Provide the (x, y) coordinate of the cell's center where the given text is located.  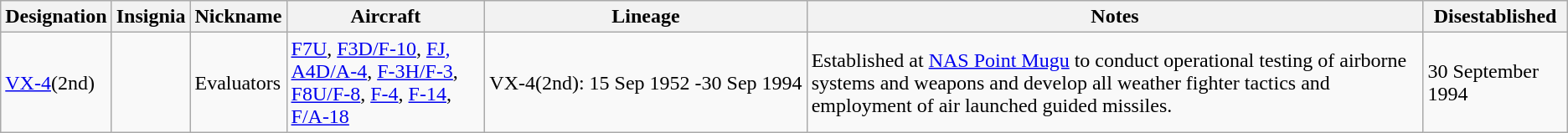
Lineage (646, 17)
Aircraft (385, 17)
Disestablished (1495, 17)
Designation (56, 17)
VX-4(2nd): 15 Sep 1952 -30 Sep 1994 (646, 82)
F7U, F3D/F-10, FJ,A4D/A-4, F-3H/F-3, F8U/F-8, F-4, F-14, F/A-18 (385, 82)
Notes (1115, 17)
30 September 1994 (1495, 82)
Evaluators (238, 82)
VX-4(2nd) (56, 82)
Nickname (238, 17)
Insignia (151, 17)
